Find where the given text appears and provide that cell's center as [X, Y] coordinate. 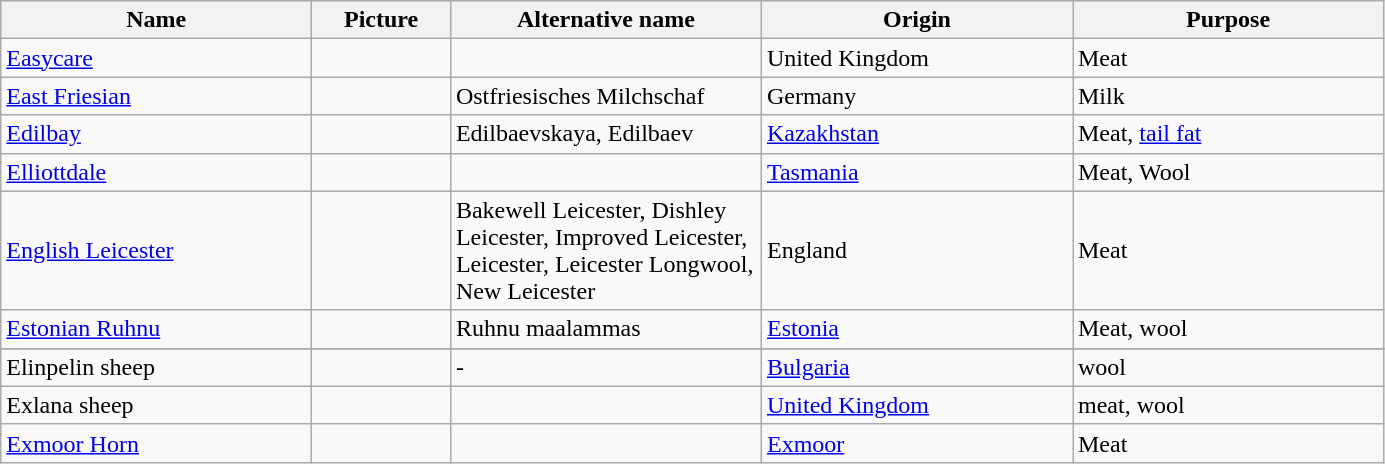
Milk [1228, 96]
England [916, 250]
Bulgaria [916, 367]
meat, wool [1228, 405]
Ruhnu maalammas [606, 329]
Exmoor Horn [156, 443]
Edilbaevskaya, Edilbaev [606, 134]
Origin [916, 20]
Exlana sheep [156, 405]
Elinpelin sheep [156, 367]
Name [156, 20]
Estonian Ruhnu [156, 329]
Elliottdale [156, 172]
Easycare [156, 58]
English Leicester [156, 250]
Meat, Wool [1228, 172]
Picture [382, 20]
Meat, wool [1228, 329]
Estonia [916, 329]
Alternative name [606, 20]
Ostfriesisches Milchschaf [606, 96]
Exmoor [916, 443]
Edilbay [156, 134]
Germany [916, 96]
Purpose [1228, 20]
Kazakhstan [916, 134]
- [606, 367]
Meat, tail fat [1228, 134]
Bakewell Leicester, Dishley Leicester, Improved Leicester, Leicester, Leicester Longwool, New Leicester [606, 250]
wool [1228, 367]
East Friesian [156, 96]
Tasmania [916, 172]
